Determine the (x, y) coordinate at the center of the cell enclosing the given text.  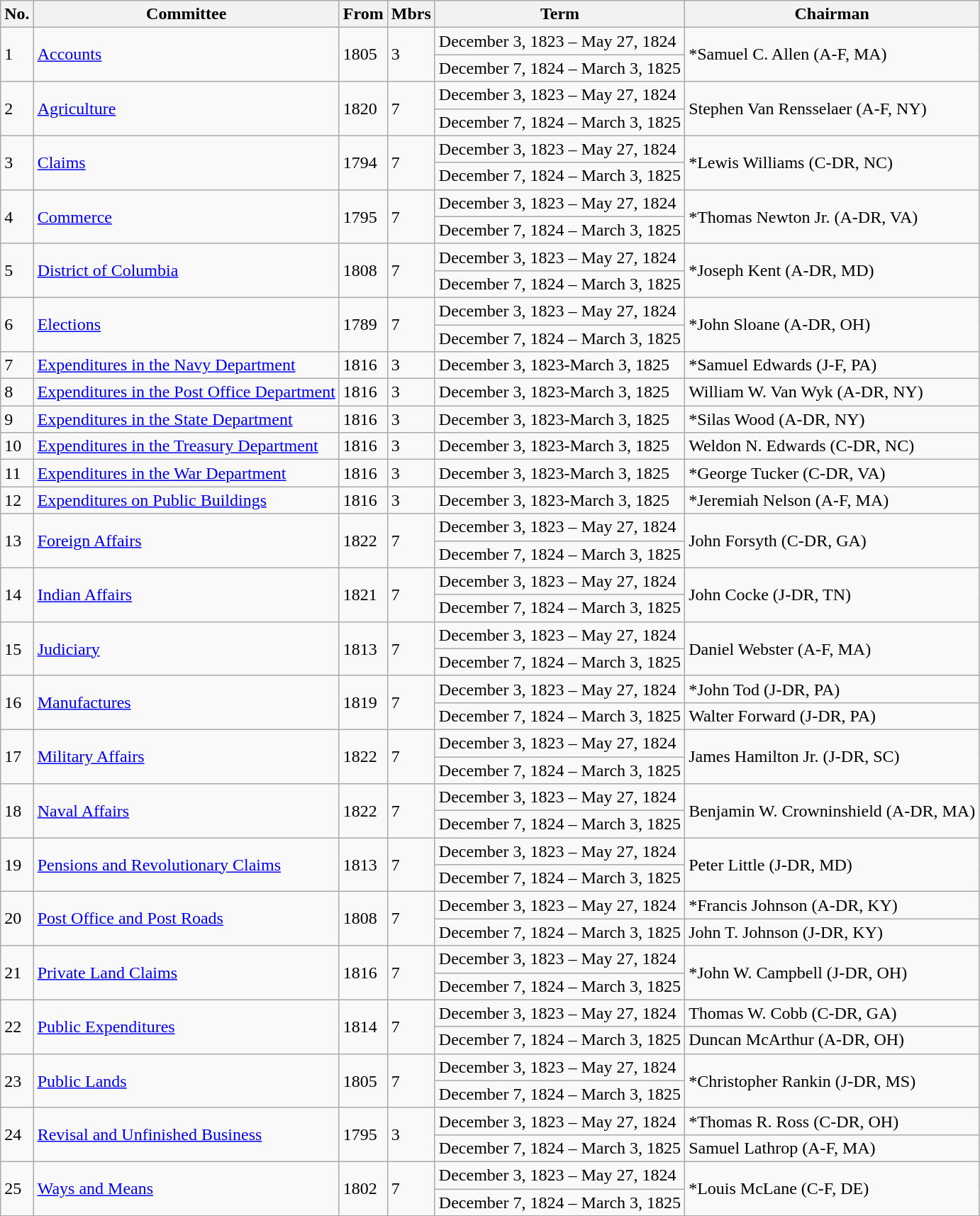
Expenditures on Public Buildings (186, 500)
Daniel Webster (A-F, MA) (833, 648)
22 (17, 1027)
Expenditures in the War Department (186, 473)
*Thomas Newton Jr. (A-DR, VA) (833, 216)
*Francis Johnson (A-DR, KY) (833, 905)
11 (17, 473)
Military Affairs (186, 756)
1821 (363, 595)
Public Lands (186, 1080)
2 (17, 109)
5 (17, 270)
6 (17, 324)
*George Tucker (C-DR, VA) (833, 473)
1820 (363, 109)
*Joseph Kent (A-DR, MD) (833, 270)
District of Columbia (186, 270)
18 (17, 811)
William W. Van Wyk (A-DR, NY) (833, 392)
No. (17, 14)
20 (17, 919)
Benjamin W. Crowninshield (A-DR, MA) (833, 811)
1819 (363, 702)
1789 (363, 324)
Expenditures in the State Department (186, 419)
James Hamilton Jr. (J-DR, SC) (833, 756)
*Louis McLane (C-F, DE) (833, 1188)
24 (17, 1134)
Manufactures (186, 702)
*Jeremiah Nelson (A-F, MA) (833, 500)
Committee (186, 14)
Private Land Claims (186, 973)
17 (17, 756)
1814 (363, 1027)
Stephen Van Rensselaer (A-F, NY) (833, 109)
15 (17, 648)
John T. Johnson (J-DR, KY) (833, 932)
*John Tod (J-DR, PA) (833, 689)
Agriculture (186, 109)
Commerce (186, 216)
25 (17, 1188)
Peter Little (J-DR, MD) (833, 865)
Chairman (833, 14)
*Samuel C. Allen (A-F, MA) (833, 55)
10 (17, 446)
Weldon N. Edwards (C-DR, NC) (833, 446)
Expenditures in the Navy Department (186, 365)
Naval Affairs (186, 811)
Judiciary (186, 648)
*Lewis Williams (C-DR, NC) (833, 162)
19 (17, 865)
Expenditures in the Treasury Department (186, 446)
Pensions and Revolutionary Claims (186, 865)
4 (17, 216)
13 (17, 541)
Ways and Means (186, 1188)
*Christopher Rankin (J-DR, MS) (833, 1080)
Claims (186, 162)
Public Expenditures (186, 1027)
Samuel Lathrop (A-F, MA) (833, 1148)
1802 (363, 1188)
Expenditures in the Post Office Department (186, 392)
John Cocke (J-DR, TN) (833, 595)
9 (17, 419)
21 (17, 973)
Term (559, 14)
*Silas Wood (A-DR, NY) (833, 419)
1 (17, 55)
14 (17, 595)
Revisal and Unfinished Business (186, 1134)
Mbrs (411, 14)
*Samuel Edwards (J-F, PA) (833, 365)
23 (17, 1080)
Foreign Affairs (186, 541)
1794 (363, 162)
16 (17, 702)
From (363, 14)
12 (17, 500)
Thomas W. Cobb (C-DR, GA) (833, 1013)
*John Sloane (A-DR, OH) (833, 324)
Duncan McArthur (A-DR, OH) (833, 1040)
*John W. Campbell (J-DR, OH) (833, 973)
Post Office and Post Roads (186, 919)
Indian Affairs (186, 595)
Accounts (186, 55)
Elections (186, 324)
Walter Forward (J-DR, PA) (833, 716)
*Thomas R. Ross (C-DR, OH) (833, 1121)
John Forsyth (C-DR, GA) (833, 541)
8 (17, 392)
